Search for the cell housing the specified text and yield its (X, Y) center coordinate. 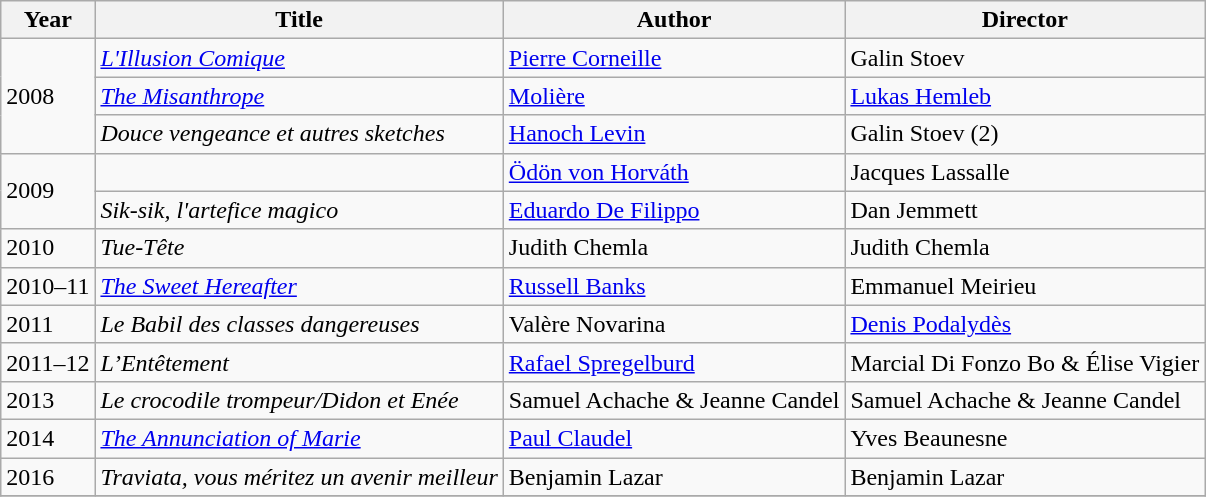
Ödön von Horváth (674, 172)
Author (674, 20)
Emmanuel Meirieu (1025, 286)
Year (48, 20)
Le Babil des classes dangereuses (299, 324)
Douce vengeance et autres sketches (299, 134)
Valère Novarina (674, 324)
2009 (48, 191)
L'Illusion Comique (299, 58)
Tue-Tête (299, 248)
Traviata, vous méritez un avenir meilleur (299, 477)
Rafael Spregelburd (674, 362)
Russell Banks (674, 286)
Marcial Di Fonzo Bo & Élise Vigier (1025, 362)
Director (1025, 20)
Dan Jemmett (1025, 210)
Sik-sik, l'artefice magico (299, 210)
Pierre Corneille (674, 58)
Molière (674, 96)
The Annunciation of Marie (299, 438)
2013 (48, 400)
Title (299, 20)
Galin Stoev (2) (1025, 134)
2016 (48, 477)
L’Entêtement (299, 362)
2008 (48, 96)
The Misanthrope (299, 96)
2010 (48, 248)
Jacques Lassalle (1025, 172)
The Sweet Hereafter (299, 286)
2014 (48, 438)
Lukas Hemleb (1025, 96)
2011 (48, 324)
Galin Stoev (1025, 58)
Denis Podalydès (1025, 324)
Le crocodile trompeur/Didon et Enée (299, 400)
Yves Beaunesne (1025, 438)
Hanoch Levin (674, 134)
2011–12 (48, 362)
Paul Claudel (674, 438)
Eduardo De Filippo (674, 210)
2010–11 (48, 286)
